Detect which cell encompasses the target text, then output its (x, y) center coordinate. 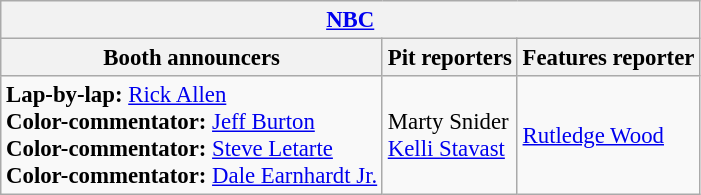
Booth announcers (192, 58)
Features reporter (608, 58)
Lap-by-lap: Rick AllenColor-commentator: Jeff BurtonColor-commentator: Steve LetarteColor-commentator: Dale Earnhardt Jr. (192, 136)
Pit reporters (450, 58)
NBC (350, 20)
Rutledge Wood (608, 136)
Marty SniderKelli Stavast (450, 136)
